For the text-containing cell, return its midpoint in (X, Y) coordinate format. 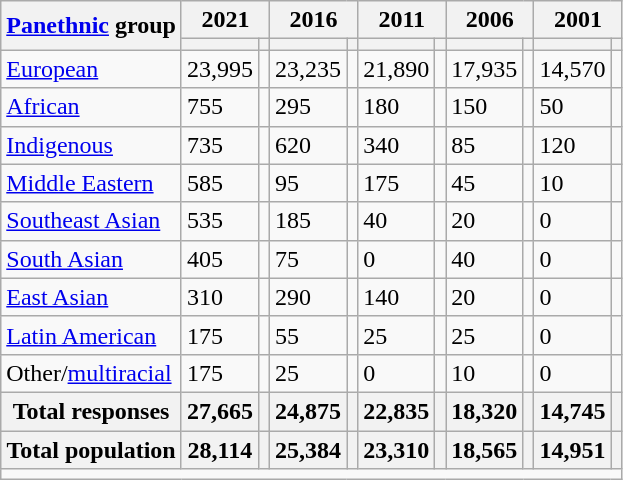
Total population (92, 449)
25,384 (308, 449)
735 (220, 145)
18,320 (484, 411)
2006 (490, 20)
28,114 (220, 449)
Middle Eastern (92, 183)
185 (308, 221)
45 (484, 183)
620 (308, 145)
55 (308, 335)
755 (220, 107)
340 (396, 145)
2001 (578, 20)
18,565 (484, 449)
310 (220, 297)
Total responses (92, 411)
24,875 (308, 411)
African (92, 107)
14,951 (572, 449)
Latin American (92, 335)
405 (220, 259)
2016 (314, 20)
East Asian (92, 297)
2021 (225, 20)
27,665 (220, 411)
585 (220, 183)
21,890 (396, 69)
50 (572, 107)
23,310 (396, 449)
14,745 (572, 411)
23,235 (308, 69)
Other/multiracial (92, 373)
17,935 (484, 69)
Indigenous (92, 145)
180 (396, 107)
120 (572, 145)
75 (308, 259)
140 (396, 297)
22,835 (396, 411)
23,995 (220, 69)
290 (308, 297)
295 (308, 107)
535 (220, 221)
95 (308, 183)
2011 (402, 20)
Panethnic group (92, 26)
South Asian (92, 259)
150 (484, 107)
European (92, 69)
85 (484, 145)
Southeast Asian (92, 221)
14,570 (572, 69)
